Capture the cell that displays the provided text and extract its [X, Y] central coordinate. 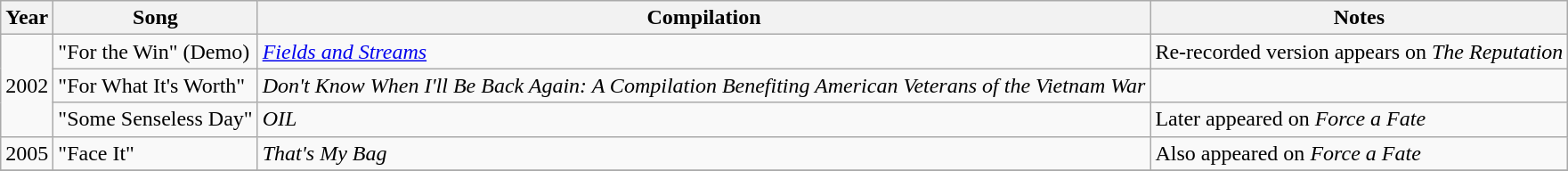
"For the Win" (Demo) [155, 52]
"Some Senseless Day" [155, 119]
Re-recorded version appears on The Reputation [1359, 52]
2002 [27, 85]
Don't Know When I'll Be Back Again: A Compilation Benefiting American Veterans of the Vietnam War [703, 85]
That's My Bag [703, 153]
Also appeared on Force a Fate [1359, 153]
"Face It" [155, 153]
Later appeared on Force a Fate [1359, 119]
Notes [1359, 18]
Fields and Streams [703, 52]
OIL [703, 119]
Compilation [703, 18]
"For What It's Worth" [155, 85]
Song [155, 18]
2005 [27, 153]
Year [27, 18]
